From the cell containing the given text, extract its center point as [x, y] coordinate. 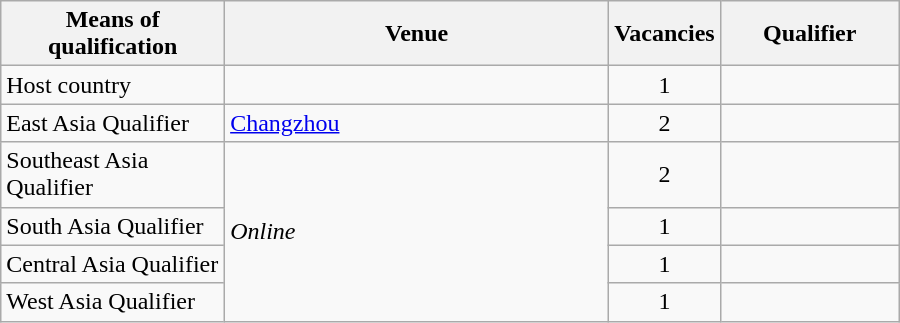
West Asia Qualifier [113, 302]
Changzhou [417, 123]
Venue [417, 34]
Central Asia Qualifier [113, 264]
East Asia Qualifier [113, 123]
Means of qualification [113, 34]
Host country [113, 85]
Qualifier [810, 34]
South Asia Qualifier [113, 226]
Southeast Asia Qualifier [113, 174]
Vacancies [665, 34]
Online [417, 232]
